From the cell containing the given text, extract its center point as [x, y] coordinate. 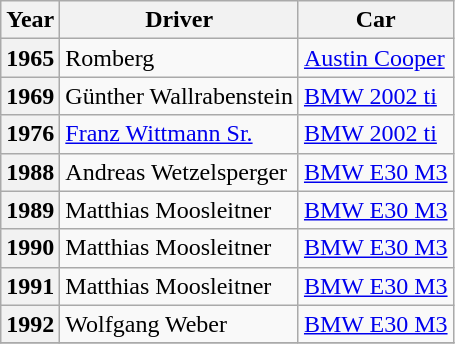
1990 [30, 248]
1969 [30, 96]
1992 [30, 324]
Andreas Wetzelsperger [180, 172]
Günther Wallrabenstein [180, 96]
Wolfgang Weber [180, 324]
1965 [30, 58]
Driver [180, 20]
Austin Cooper [376, 58]
Year [30, 20]
Car [376, 20]
1991 [30, 286]
Romberg [180, 58]
Franz Wittmann Sr. [180, 134]
1989 [30, 210]
1976 [30, 134]
1988 [30, 172]
